Detect which cell encompasses the target text, then output its (X, Y) center coordinate. 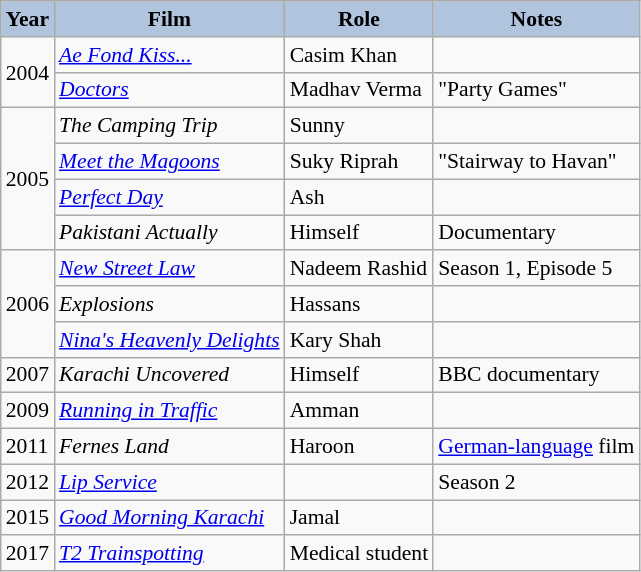
Notes (536, 19)
New Street Law (170, 269)
Ae Fond Kiss... (170, 55)
Suky Riprah (360, 162)
2011 (28, 447)
Nadeem Rashid (360, 269)
2012 (28, 482)
Kary Shah (360, 340)
Perfect Day (170, 197)
Season 2 (536, 482)
Nina's Heavenly Delights (170, 340)
Role (360, 19)
Ash (360, 197)
T2 Trainspotting (170, 554)
Karachi Uncovered (170, 375)
Sunny (360, 126)
Running in Traffic (170, 411)
Hassans (360, 304)
Meet the Magoons (170, 162)
The Camping Trip (170, 126)
Casim Khan (360, 55)
Medical student (360, 554)
Year (28, 19)
Amman (360, 411)
Season 1, Episode 5 (536, 269)
"Party Games" (536, 90)
Film (170, 19)
2007 (28, 375)
Good Morning Karachi (170, 518)
Documentary (536, 233)
2009 (28, 411)
2017 (28, 554)
Jamal (360, 518)
Madhav Verma (360, 90)
Fernes Land (170, 447)
Explosions (170, 304)
BBC documentary (536, 375)
Doctors (170, 90)
2004 (28, 72)
2015 (28, 518)
"Stairway to Havan" (536, 162)
2006 (28, 304)
Haroon (360, 447)
Lip Service (170, 482)
German-language film (536, 447)
Pakistani Actually (170, 233)
2005 (28, 179)
